Return (x, y) of the center of cell containing provided text 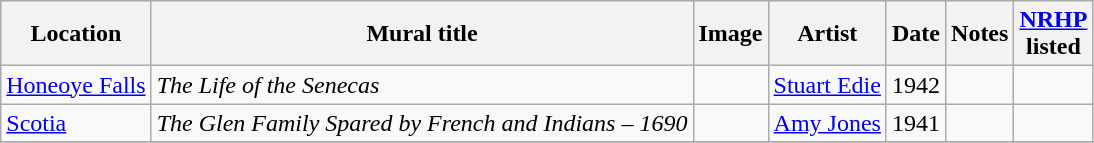
Artist (827, 34)
1941 (916, 123)
Stuart Edie (827, 85)
1942 (916, 85)
The Life of the Senecas (422, 85)
Date (916, 34)
Location (76, 34)
Notes (980, 34)
Honeoye Falls (76, 85)
The Glen Family Spared by French and Indians – 1690 (422, 123)
Image (730, 34)
Scotia (76, 123)
Mural title (422, 34)
Amy Jones (827, 123)
NRHPlisted (1054, 34)
